Capture the cell that displays the provided text and extract its (X, Y) central coordinate. 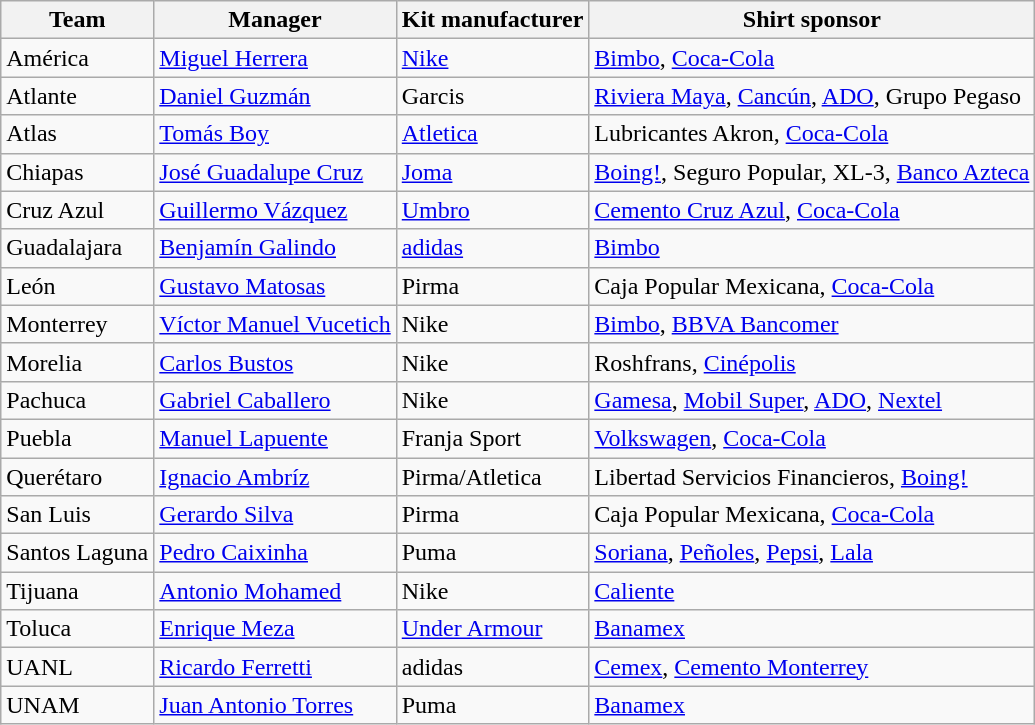
Atlas (78, 134)
Cemento Cruz Azul, Coca-Cola (812, 210)
Santos Laguna (78, 553)
Atletica (492, 134)
Bimbo (812, 248)
Bimbo, BBVA Bancomer (812, 324)
Franja Sport (492, 438)
Puebla (78, 438)
Cruz Azul (78, 210)
Pirma/Atletica (492, 477)
Benjamín Galindo (275, 248)
Guadalajara (78, 248)
Umbro (492, 210)
Roshfrans, Cinépolis (812, 362)
UNAM (78, 705)
Gerardo Silva (275, 515)
San Luis (78, 515)
León (78, 286)
Monterrey (78, 324)
UANL (78, 667)
Tomás Boy (275, 134)
Lubricantes Akron, Coca-Cola (812, 134)
Querétaro (78, 477)
Team (78, 20)
Cemex, Cemento Monterrey (812, 667)
Shirt sponsor (812, 20)
Ignacio Ambríz (275, 477)
Antonio Mohamed (275, 591)
Tijuana (78, 591)
Under Armour (492, 629)
Riviera Maya, Cancún, ADO, Grupo Pegaso (812, 96)
Manuel Lapuente (275, 438)
Joma (492, 172)
Carlos Bustos (275, 362)
Soriana, Peñoles, Pepsi, Lala (812, 553)
Juan Antonio Torres (275, 705)
Manager (275, 20)
Garcis (492, 96)
Guillermo Vázquez (275, 210)
Gustavo Matosas (275, 286)
Bimbo, Coca-Cola (812, 58)
Caliente (812, 591)
Gabriel Caballero (275, 400)
Morelia (78, 362)
Víctor Manuel Vucetich (275, 324)
Volkswagen, Coca-Cola (812, 438)
Libertad Servicios Financieros, Boing! (812, 477)
Daniel Guzmán (275, 96)
Toluca (78, 629)
Miguel Herrera (275, 58)
Kit manufacturer (492, 20)
Atlante (78, 96)
José Guadalupe Cruz (275, 172)
Boing!, Seguro Popular, XL-3, Banco Azteca (812, 172)
Gamesa, Mobil Super, ADO, Nextel (812, 400)
Enrique Meza (275, 629)
Chiapas (78, 172)
Ricardo Ferretti (275, 667)
América (78, 58)
Pedro Caixinha (275, 553)
Pachuca (78, 400)
